Scan for the cell matching the given text and deliver its [X, Y] coordinate at center. 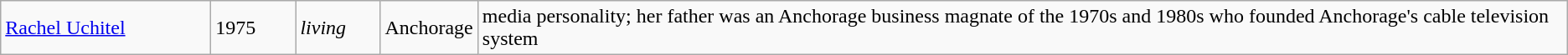
living [338, 28]
Rachel Uchitel [106, 28]
media personality; her father was an Anchorage business magnate of the 1970s and 1980s who founded Anchorage's cable television system [1022, 28]
1975 [253, 28]
Anchorage [429, 28]
